For the text-containing cell, return its midpoint in (X, Y) coordinate format. 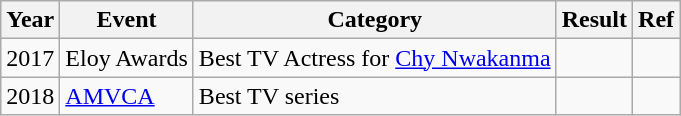
2017 (30, 58)
Year (30, 20)
Ref (656, 20)
Best TV series (374, 96)
AMVCA (127, 96)
Best TV Actress for Chy Nwakanma (374, 58)
Result (594, 20)
Eloy Awards (127, 58)
Event (127, 20)
2018 (30, 96)
Category (374, 20)
